Capture the cell that displays the provided text and extract its (X, Y) central coordinate. 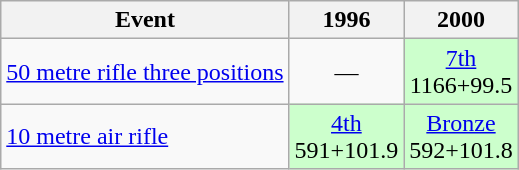
— (346, 72)
10 metre air rifle (145, 136)
4th591+101.9 (346, 136)
2000 (462, 20)
7th1166+99.5 (462, 72)
50 metre rifle three positions (145, 72)
1996 (346, 20)
Bronze592+101.8 (462, 136)
Event (145, 20)
